Search for the cell housing the specified text and yield its [X, Y] center coordinate. 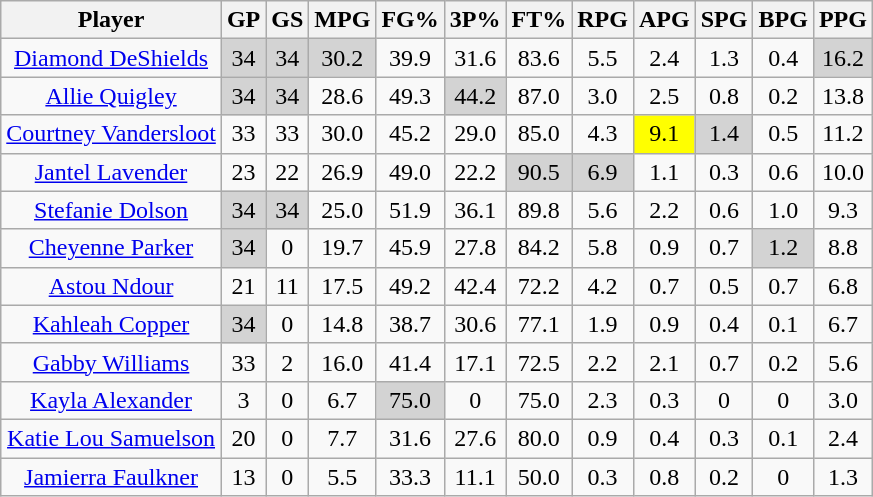
Allie Quigley [112, 96]
1.0 [783, 210]
30.6 [475, 324]
1.2 [783, 248]
29.0 [475, 134]
Player [112, 20]
22 [288, 172]
30.2 [342, 58]
13.8 [842, 96]
6.9 [603, 172]
33.3 [410, 477]
GP [243, 20]
42.4 [475, 286]
5.8 [603, 248]
2 [288, 362]
Gabby Williams [112, 362]
4.3 [603, 134]
87.0 [539, 96]
Stefanie Dolson [112, 210]
RPG [603, 20]
GS [288, 20]
PPG [842, 20]
4.2 [603, 286]
FT% [539, 20]
30.0 [342, 134]
9.1 [664, 134]
19.7 [342, 248]
89.8 [539, 210]
80.0 [539, 438]
22.2 [475, 172]
Cheyenne Parker [112, 248]
1.4 [724, 134]
72.2 [539, 286]
23 [243, 172]
39.9 [410, 58]
20 [243, 438]
16.0 [342, 362]
51.9 [410, 210]
11.2 [842, 134]
17.1 [475, 362]
49.3 [410, 96]
27.8 [475, 248]
45.9 [410, 248]
9.3 [842, 210]
13 [243, 477]
25.0 [342, 210]
83.6 [539, 58]
2.3 [603, 400]
72.5 [539, 362]
21 [243, 286]
27.6 [475, 438]
50.0 [539, 477]
7.7 [342, 438]
49.0 [410, 172]
Astou Ndour [112, 286]
1.9 [603, 324]
90.5 [539, 172]
84.2 [539, 248]
28.6 [342, 96]
26.9 [342, 172]
Courtney Vandersloot [112, 134]
1.1 [664, 172]
6.8 [842, 286]
11 [288, 286]
49.2 [410, 286]
3P% [475, 20]
85.0 [539, 134]
Katie Lou Samuelson [112, 438]
44.2 [475, 96]
SPG [724, 20]
8.8 [842, 248]
36.1 [475, 210]
BPG [783, 20]
16.2 [842, 58]
14.8 [342, 324]
Kahleah Copper [112, 324]
FG% [410, 20]
Jamierra Faulkner [112, 477]
77.1 [539, 324]
10.0 [842, 172]
APG [664, 20]
41.4 [410, 362]
MPG [342, 20]
Kayla Alexander [112, 400]
Diamond DeShields [112, 58]
3 [243, 400]
11.1 [475, 477]
2.1 [664, 362]
38.7 [410, 324]
45.2 [410, 134]
2.5 [664, 96]
17.5 [342, 286]
Jantel Lavender [112, 172]
